Determine the (X, Y) coordinate at the center of the cell enclosing the given text.  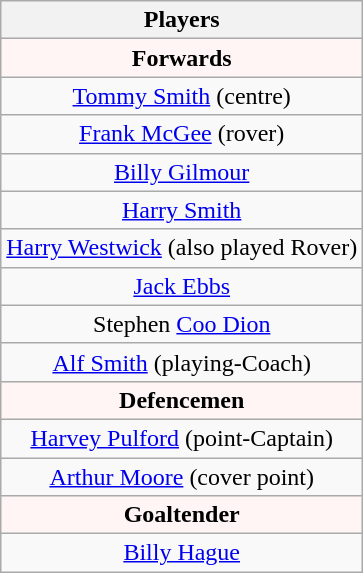
Arthur Moore (cover point) (182, 477)
Forwards (182, 58)
Defencemen (182, 400)
Harvey Pulford (point-Captain) (182, 438)
Billy Gilmour (182, 172)
Jack Ebbs (182, 286)
Stephen Coo Dion (182, 324)
Harry Smith (182, 210)
Goaltender (182, 515)
Alf Smith (playing-Coach) (182, 362)
Harry Westwick (also played Rover) (182, 248)
Billy Hague (182, 553)
Players (182, 20)
Tommy Smith (centre) (182, 96)
Frank McGee (rover) (182, 134)
